Search for the cell housing the specified text and yield its (x, y) center coordinate. 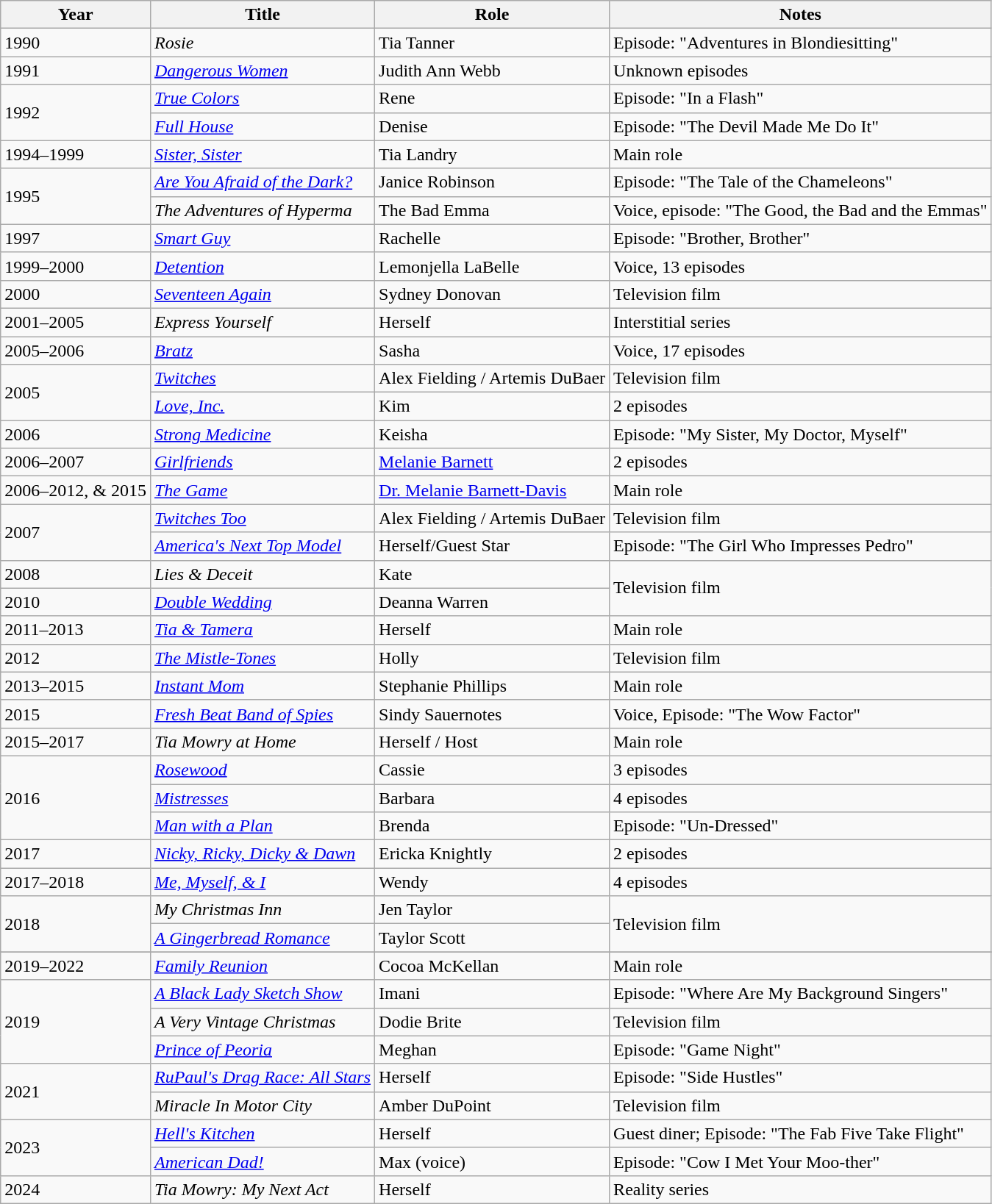
Episode: "Brother, Brother" (800, 238)
Kim (493, 406)
A Black Lady Sketch Show (262, 994)
Rachelle (493, 238)
2011–2013 (76, 630)
2001–2005 (76, 322)
Keisha (493, 434)
2005 (76, 393)
Episode: "The Tale of the Chameleons" (800, 182)
Bratz (262, 351)
Jen Taylor (493, 910)
Tia Tanner (493, 43)
Meghan (493, 1050)
Holly (493, 658)
2005–2006 (76, 351)
2013–2015 (76, 686)
Prince of Peoria (262, 1050)
Sydney Donovan (493, 294)
Janice Robinson (493, 182)
2006 (76, 434)
2000 (76, 294)
Episode: "Game Night" (800, 1050)
Man with a Plan (262, 826)
Episode: "My Sister, My Doctor, Myself" (800, 434)
Ericka Knightly (493, 854)
Barbara (493, 798)
Rosewood (262, 770)
Tia Mowry: My Next Act (262, 1189)
Episode: "The Devil Made Me Do It" (800, 126)
2017 (76, 854)
Me, Myself, & I (262, 882)
Episode: "Un-Dressed" (800, 826)
Tia & Tamera (262, 630)
2016 (76, 798)
Family Reunion (262, 966)
Dangerous Women (262, 71)
A Gingerbread Romance (262, 938)
Lemonjella LaBelle (493, 266)
The Bad Emma (493, 210)
The Mistle-Tones (262, 658)
Reality series (800, 1189)
Rene (493, 98)
Sindy Sauernotes (493, 714)
1999–2000 (76, 266)
America's Next Top Model (262, 546)
RuPaul's Drag Race: All Stars (262, 1078)
Girlfriends (262, 462)
The Game (262, 490)
My Christmas Inn (262, 910)
2023 (76, 1147)
Unknown episodes (800, 71)
2015 (76, 714)
Herself/Guest Star (493, 546)
Deanna Warren (493, 602)
Dr. Melanie Barnett-Davis (493, 490)
Double Wedding (262, 602)
Melanie Barnett (493, 462)
Detention (262, 266)
Episode: "Adventures in Blondiesitting" (800, 43)
Role (493, 15)
2012 (76, 658)
Twitches (262, 379)
2006–2007 (76, 462)
Fresh Beat Band of Spies (262, 714)
Rosie (262, 43)
2017–2018 (76, 882)
1990 (76, 43)
Tia Mowry at Home (262, 742)
2021 (76, 1092)
Kate (493, 574)
Seventeen Again (262, 294)
Hell's Kitchen (262, 1133)
2019–2022 (76, 966)
Notes (800, 15)
2010 (76, 602)
Express Yourself (262, 322)
2018 (76, 924)
Episode: "Where Are My Background Singers" (800, 994)
1991 (76, 71)
Nicky, Ricky, Dicky & Dawn (262, 854)
Cocoa McKellan (493, 966)
A Very Vintage Christmas (262, 1022)
2024 (76, 1189)
Sasha (493, 351)
Miracle In Motor City (262, 1106)
Voice, 17 episodes (800, 351)
Strong Medicine (262, 434)
Max (voice) (493, 1161)
Voice, Episode: "The Wow Factor" (800, 714)
Taylor Scott (493, 938)
Dodie Brite (493, 1022)
Stephanie Phillips (493, 686)
Instant Mom (262, 686)
3 episodes (800, 770)
1994–1999 (76, 154)
Sister, Sister (262, 154)
Herself / Host (493, 742)
2008 (76, 574)
Full House (262, 126)
Episode: "Cow I Met Your Moo-ther" (800, 1161)
The Adventures of Hyperma (262, 210)
Wendy (493, 882)
Brenda (493, 826)
Mistresses (262, 798)
Twitches Too (262, 518)
American Dad! (262, 1161)
Smart Guy (262, 238)
Are You Afraid of the Dark? (262, 182)
Judith Ann Webb (493, 71)
Amber DuPoint (493, 1106)
Episode: "In a Flash" (800, 98)
Voice, episode: "The Good, the Bad and the Emmas" (800, 210)
Voice, 13 episodes (800, 266)
Guest diner; Episode: "The Fab Five Take Flight" (800, 1133)
Lies & Deceit (262, 574)
Tia Landry (493, 154)
Imani (493, 994)
2007 (76, 532)
Denise (493, 126)
1992 (76, 112)
True Colors (262, 98)
2006–2012, & 2015 (76, 490)
Love, Inc. (262, 406)
2015–2017 (76, 742)
Title (262, 15)
Cassie (493, 770)
Episode: "The Girl Who Impresses Pedro" (800, 546)
Interstitial series (800, 322)
2019 (76, 1022)
1997 (76, 238)
Episode: "Side Hustles" (800, 1078)
Year (76, 15)
1995 (76, 196)
